Detect which cell encompasses the target text, then output its [X, Y] center coordinate. 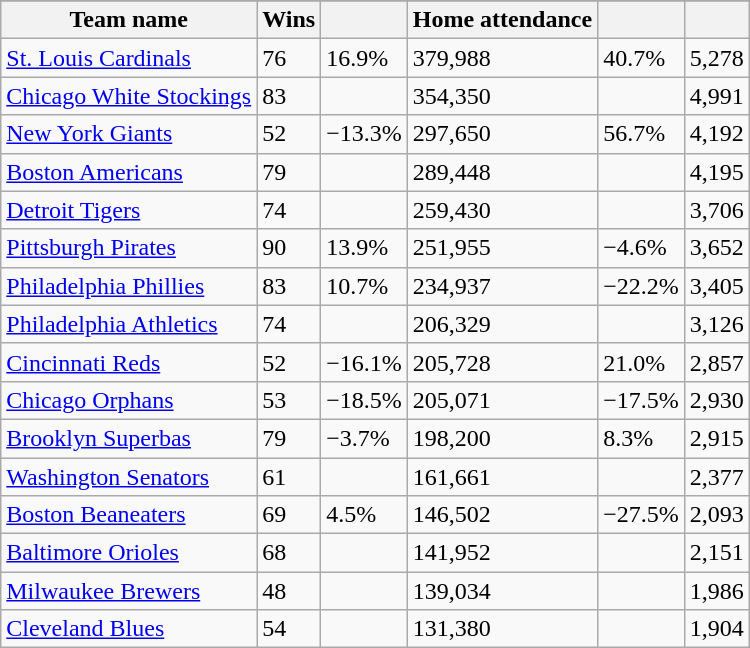
21.0% [642, 362]
16.9% [364, 58]
4,192 [716, 134]
2,093 [716, 515]
−16.1% [364, 362]
205,071 [502, 400]
Brooklyn Superbas [129, 438]
234,937 [502, 286]
−22.2% [642, 286]
251,955 [502, 248]
141,952 [502, 553]
61 [289, 477]
Team name [129, 20]
76 [289, 58]
−13.3% [364, 134]
Baltimore Orioles [129, 553]
Detroit Tigers [129, 210]
Pittsburgh Pirates [129, 248]
Philadelphia Athletics [129, 324]
5,278 [716, 58]
St. Louis Cardinals [129, 58]
198,200 [502, 438]
4,195 [716, 172]
1,904 [716, 629]
131,380 [502, 629]
Boston Americans [129, 172]
2,915 [716, 438]
40.7% [642, 58]
205,728 [502, 362]
Cleveland Blues [129, 629]
56.7% [642, 134]
8.3% [642, 438]
10.7% [364, 286]
3,126 [716, 324]
297,650 [502, 134]
2,857 [716, 362]
2,377 [716, 477]
Boston Beaneaters [129, 515]
69 [289, 515]
Wins [289, 20]
379,988 [502, 58]
354,350 [502, 96]
13.9% [364, 248]
Chicago Orphans [129, 400]
3,706 [716, 210]
289,448 [502, 172]
206,329 [502, 324]
Home attendance [502, 20]
4,991 [716, 96]
−17.5% [642, 400]
90 [289, 248]
−4.6% [642, 248]
53 [289, 400]
146,502 [502, 515]
2,930 [716, 400]
Washington Senators [129, 477]
−18.5% [364, 400]
1,986 [716, 591]
161,661 [502, 477]
3,652 [716, 248]
54 [289, 629]
New York Giants [129, 134]
2,151 [716, 553]
Chicago White Stockings [129, 96]
Milwaukee Brewers [129, 591]
68 [289, 553]
Cincinnati Reds [129, 362]
4.5% [364, 515]
139,034 [502, 591]
−3.7% [364, 438]
−27.5% [642, 515]
Philadelphia Phillies [129, 286]
259,430 [502, 210]
3,405 [716, 286]
48 [289, 591]
